Determine the (x, y) coordinate at the center of the cell enclosing the given text.  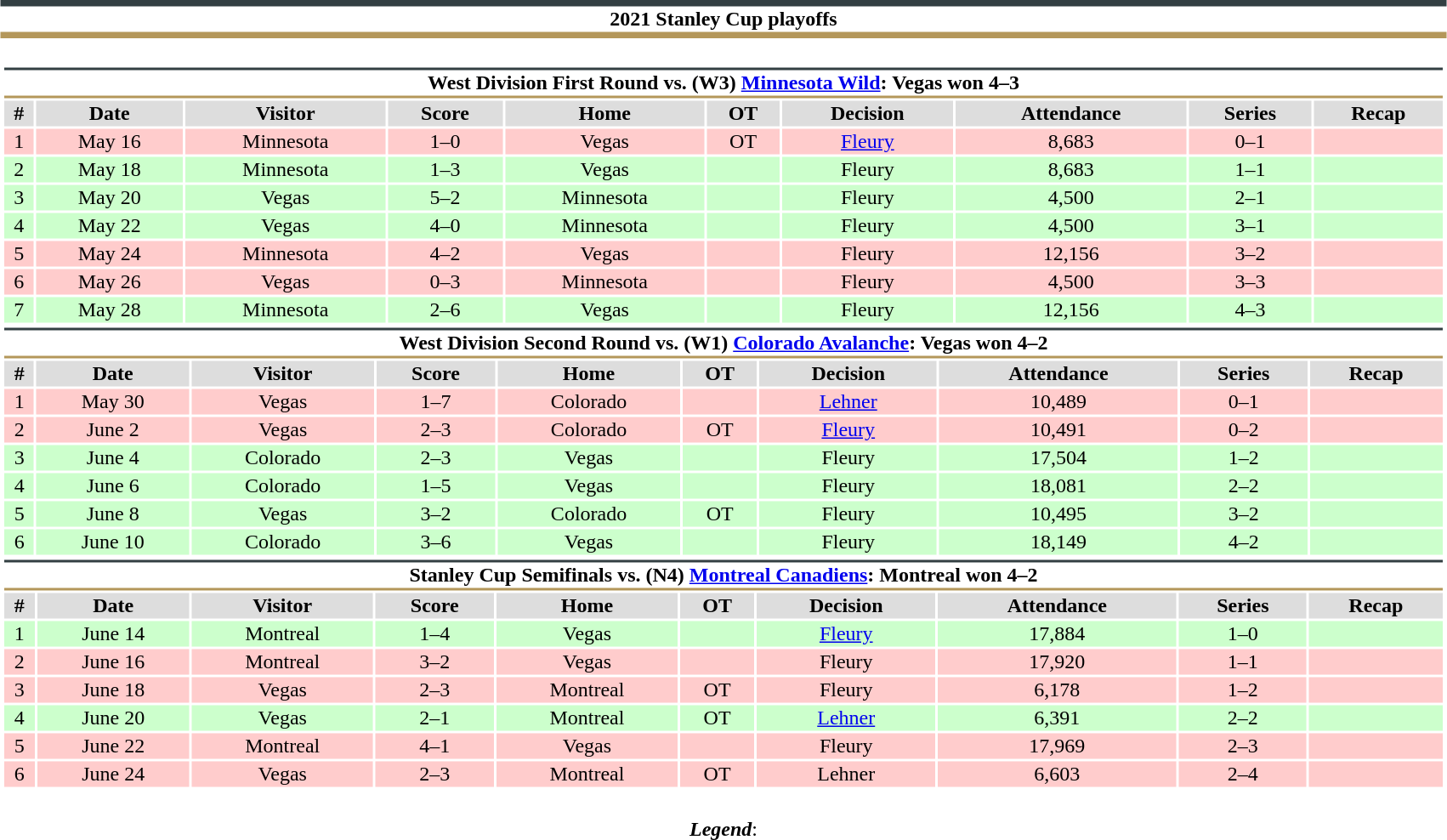
7 (19, 310)
4–3 (1250, 310)
18,081 (1058, 485)
2021 Stanley Cup playoffs (723, 19)
May 16 (109, 142)
May 20 (109, 198)
0–3 (445, 281)
0–2 (1244, 429)
10,495 (1058, 514)
West Division Second Round vs. (W1) Colorado Avalanche: Vegas won 4–2 (723, 343)
18,149 (1058, 542)
June 6 (112, 485)
17,884 (1058, 633)
5–2 (445, 198)
10,491 (1058, 429)
June 22 (113, 746)
June 4 (112, 458)
3–1 (1250, 225)
May 24 (109, 254)
1–7 (435, 402)
June 16 (113, 662)
17,504 (1058, 458)
4–0 (445, 225)
May 18 (109, 169)
2–4 (1243, 775)
1–4 (434, 633)
May 22 (109, 225)
Stanley Cup Semifinals vs. (N4) Montreal Canadiens: Montreal won 4–2 (723, 575)
May 28 (109, 310)
6,391 (1058, 718)
17,920 (1058, 662)
June 24 (113, 775)
1–3 (445, 169)
10,489 (1058, 402)
June 10 (112, 542)
West Division First Round vs. (W3) Minnesota Wild: Vegas won 4–3 (723, 83)
1–5 (435, 485)
June 2 (112, 429)
17,969 (1058, 746)
June 14 (113, 633)
6,178 (1058, 690)
6,603 (1058, 775)
3–6 (435, 542)
June 8 (112, 514)
May 30 (112, 402)
2–6 (445, 310)
June 20 (113, 718)
June 18 (113, 690)
May 26 (109, 281)
3–3 (1250, 281)
4–1 (434, 746)
